Scan for the cell matching the given text and deliver its (x, y) coordinate at center. 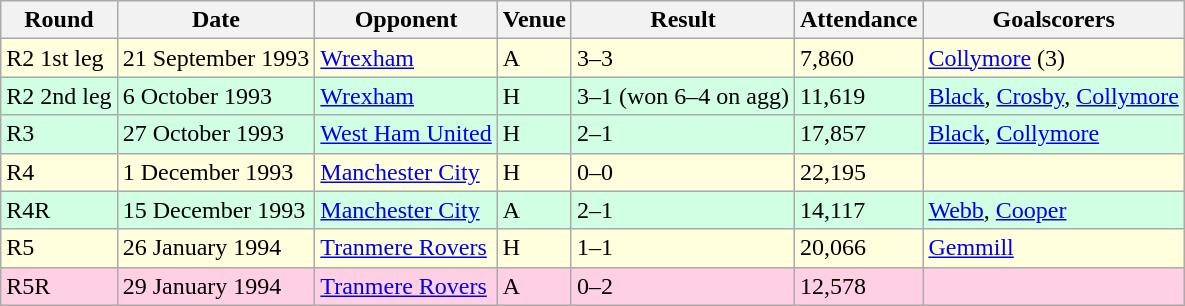
R2 1st leg (59, 58)
7,860 (859, 58)
21 September 1993 (216, 58)
Opponent (406, 20)
3–1 (won 6–4 on agg) (682, 96)
0–0 (682, 172)
22,195 (859, 172)
R4 (59, 172)
27 October 1993 (216, 134)
1 December 1993 (216, 172)
R5 (59, 248)
R4R (59, 210)
West Ham United (406, 134)
6 October 1993 (216, 96)
15 December 1993 (216, 210)
12,578 (859, 286)
Date (216, 20)
17,857 (859, 134)
Venue (534, 20)
Result (682, 20)
R5R (59, 286)
Black, Collymore (1054, 134)
Collymore (3) (1054, 58)
26 January 1994 (216, 248)
3–3 (682, 58)
Attendance (859, 20)
Black, Crosby, Collymore (1054, 96)
1–1 (682, 248)
20,066 (859, 248)
Round (59, 20)
Webb, Cooper (1054, 210)
Goalscorers (1054, 20)
29 January 1994 (216, 286)
R3 (59, 134)
14,117 (859, 210)
0–2 (682, 286)
R2 2nd leg (59, 96)
11,619 (859, 96)
Gemmill (1054, 248)
